Provide the (X, Y) coordinate of the cell's center where the given text is located.  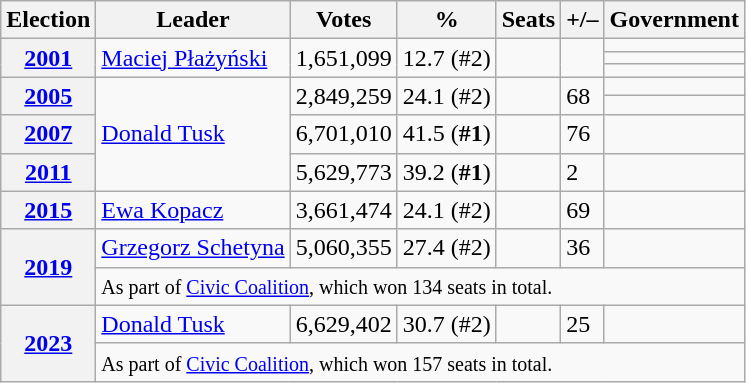
5,060,355 (344, 248)
5,629,773 (344, 172)
12.7 (#2) (446, 58)
39.2 (#1) (446, 172)
2005 (48, 96)
68 (582, 96)
6,701,010 (344, 134)
+/– (582, 20)
2011 (48, 172)
2 (582, 172)
Election (48, 20)
36 (582, 248)
2,849,259 (344, 96)
27.4 (#2) (446, 248)
30.7 (#2) (446, 324)
Leader (193, 20)
41.5 (#1) (446, 134)
69 (582, 210)
As part of Civic Coalition, which won 134 seats in total. (420, 286)
Grzegorz Schetyna (193, 248)
As part of Civic Coalition, which won 157 seats in total. (420, 362)
3,661,474 (344, 210)
2007 (48, 134)
Votes (344, 20)
% (446, 20)
6,629,402 (344, 324)
Seats (528, 20)
2001 (48, 58)
76 (582, 134)
2015 (48, 210)
2019 (48, 267)
25 (582, 324)
1,651,099 (344, 58)
Ewa Kopacz (193, 210)
2023 (48, 343)
Government (674, 20)
Maciej Płażyński (193, 58)
